Provide the [X, Y] coordinate of the cell's center where the given text is located.  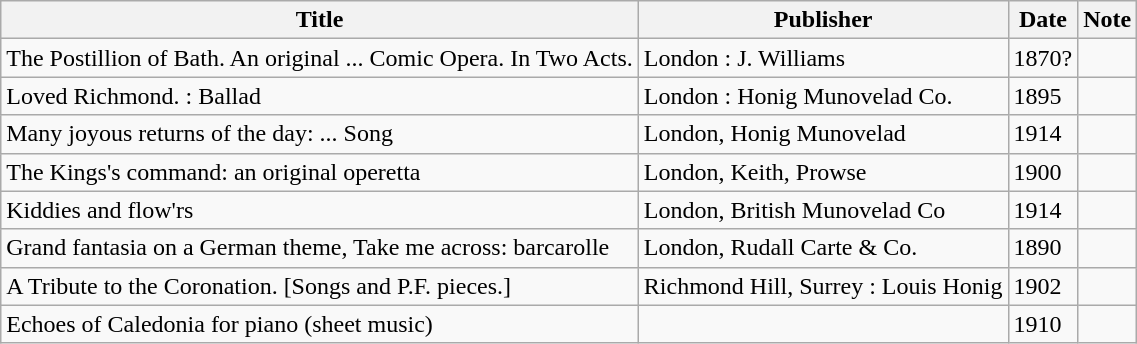
Note [1108, 20]
London, Keith, Prowse [823, 172]
The Kings's command: an original operetta [320, 172]
1902 [1043, 286]
Many joyous returns of the day: ... Song [320, 134]
Echoes of Caledonia for piano (sheet music) [320, 324]
Richmond Hill, Surrey : Louis Honig [823, 286]
The Postillion of Bath. An original ... Comic Opera. In Two Acts. [320, 58]
London : J. Williams [823, 58]
1910 [1043, 324]
Title [320, 20]
Date [1043, 20]
London, Honig Munovelad [823, 134]
Publisher [823, 20]
1895 [1043, 96]
London, British Munovelad Co [823, 210]
London : Honig Munovelad Co. [823, 96]
1890 [1043, 248]
1870? [1043, 58]
1900 [1043, 172]
Loved Richmond. : Ballad [320, 96]
A Tribute to the Coronation. [Songs and P.F. pieces.] [320, 286]
Grand fantasia on a German theme, Take me across: barcarolle [320, 248]
London, Rudall Carte & Co. [823, 248]
Kiddies and flow'rs [320, 210]
